Pinpoint the cell where the given text exists, returning its (X, Y) midpoint coordinate. 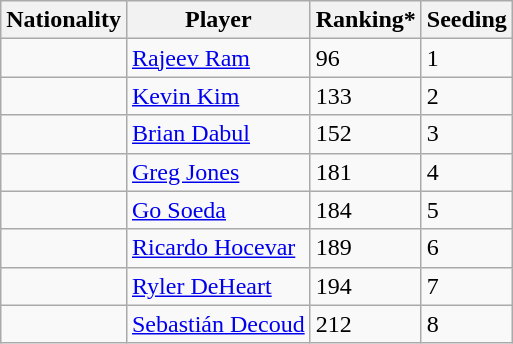
Sebastián Decoud (218, 324)
Player (218, 20)
181 (366, 172)
133 (366, 96)
Brian Dabul (218, 134)
6 (466, 248)
Ryler DeHeart (218, 286)
Nationality (64, 20)
Go Soeda (218, 210)
5 (466, 210)
3 (466, 134)
Greg Jones (218, 172)
212 (366, 324)
Ranking* (366, 20)
96 (366, 58)
Rajeev Ram (218, 58)
2 (466, 96)
7 (466, 286)
Ricardo Hocevar (218, 248)
1 (466, 58)
4 (466, 172)
184 (366, 210)
194 (366, 286)
152 (366, 134)
189 (366, 248)
8 (466, 324)
Seeding (466, 20)
Kevin Kim (218, 96)
